Scan for the cell matching the given text and deliver its (x, y) coordinate at center. 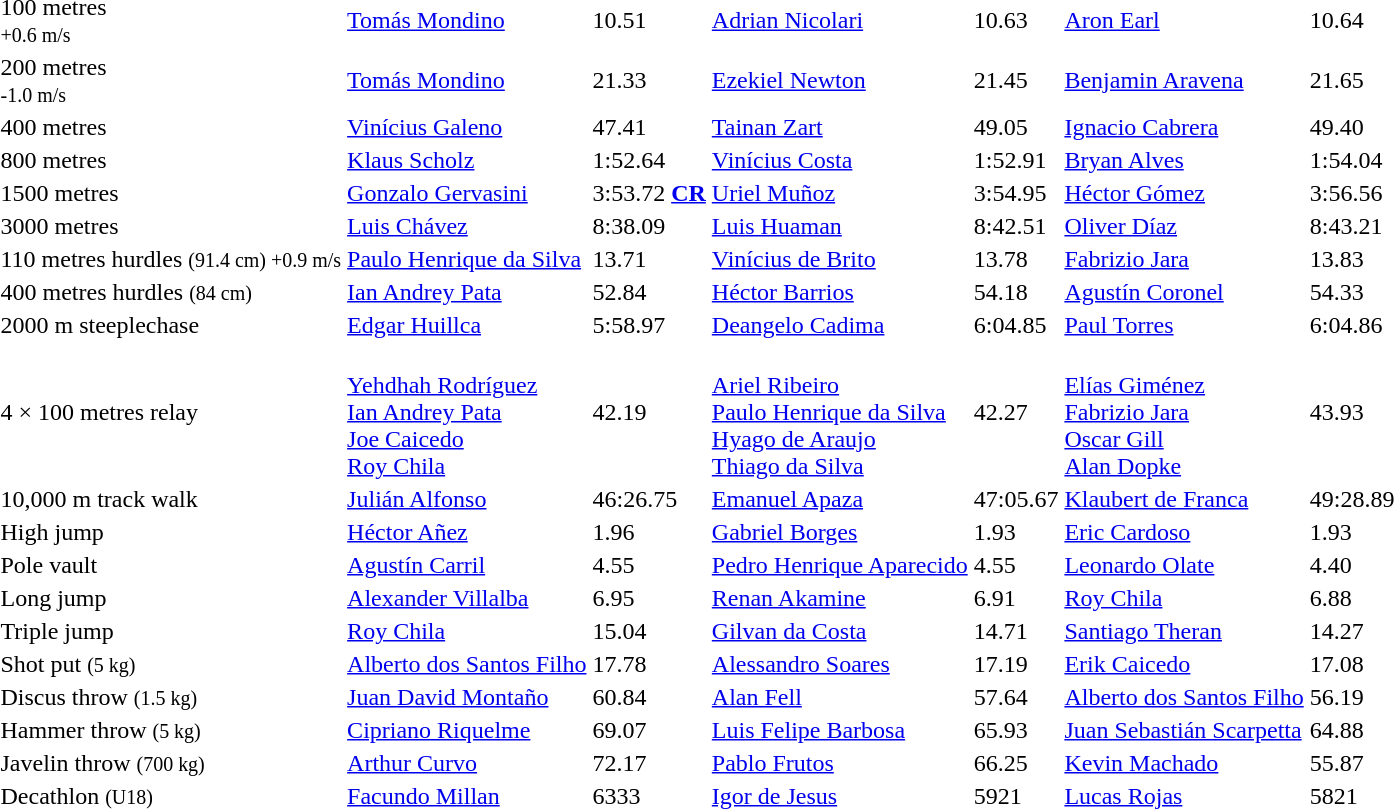
49.05 (1016, 127)
Benjamin Aravena (1184, 80)
46:26.75 (649, 499)
Juan David Montaño (467, 697)
Ignacio Cabrera (1184, 127)
Julián Alfonso (467, 499)
15.04 (649, 631)
8:38.09 (649, 226)
52.84 (649, 292)
17.19 (1016, 664)
65.93 (1016, 730)
Ian Andrey Pata (467, 292)
21.45 (1016, 80)
6.95 (649, 598)
3:53.72 CR (649, 193)
72.17 (649, 763)
Luis Chávez (467, 226)
Luis Huaman (840, 226)
Tainan Zart (840, 127)
Vinícius de Brito (840, 259)
47.41 (649, 127)
Fabrizio Jara (1184, 259)
Gilvan da Costa (840, 631)
Klaubert de Franca (1184, 499)
Erik Caicedo (1184, 664)
Kevin Machado (1184, 763)
3:54.95 (1016, 193)
Uriel Muñoz (840, 193)
Gabriel Borges (840, 532)
Tomás Mondino (467, 80)
6:04.85 (1016, 325)
Héctor Añez (467, 532)
Arthur Curvo (467, 763)
60.84 (649, 697)
1:52.64 (649, 160)
42.27 (1016, 412)
8:42.51 (1016, 226)
Alessandro Soares (840, 664)
Deangelo Cadima (840, 325)
Paul Torres (1184, 325)
Juan Sebastián Scarpetta (1184, 730)
Vinícius Costa (840, 160)
Eric Cardoso (1184, 532)
Elías GiménezFabrizio JaraOscar GillAlan Dopke (1184, 412)
Vinícius Galeno (467, 127)
Alexander Villalba (467, 598)
Yehdhah RodríguezIan Andrey PataJoe CaicedoRoy Chila (467, 412)
Cipriano Riquelme (467, 730)
57.64 (1016, 697)
66.25 (1016, 763)
Bryan Alves (1184, 160)
13.78 (1016, 259)
Ariel RibeiroPaulo Henrique da SilvaHyago de AraujoThiago da Silva (840, 412)
42.19 (649, 412)
Oliver Díaz (1184, 226)
6.91 (1016, 598)
Agustín Carril (467, 565)
Héctor Barrios (840, 292)
Agustín Coronel (1184, 292)
69.07 (649, 730)
14.71 (1016, 631)
1.96 (649, 532)
54.18 (1016, 292)
47:05.67 (1016, 499)
Pedro Henrique Aparecido (840, 565)
Renan Akamine (840, 598)
Santiago Theran (1184, 631)
Alan Fell (840, 697)
1.93 (1016, 532)
Gonzalo Gervasini (467, 193)
Ezekiel Newton (840, 80)
5:58.97 (649, 325)
Héctor Gómez (1184, 193)
Luis Felipe Barbosa (840, 730)
Paulo Henrique da Silva (467, 259)
Edgar Huillca (467, 325)
13.71 (649, 259)
21.33 (649, 80)
17.78 (649, 664)
1:52.91 (1016, 160)
Emanuel Apaza (840, 499)
Pablo Frutos (840, 763)
Klaus Scholz (467, 160)
Leonardo Olate (1184, 565)
